Determine the (X, Y) coordinate at the center of the cell enclosing the given text.  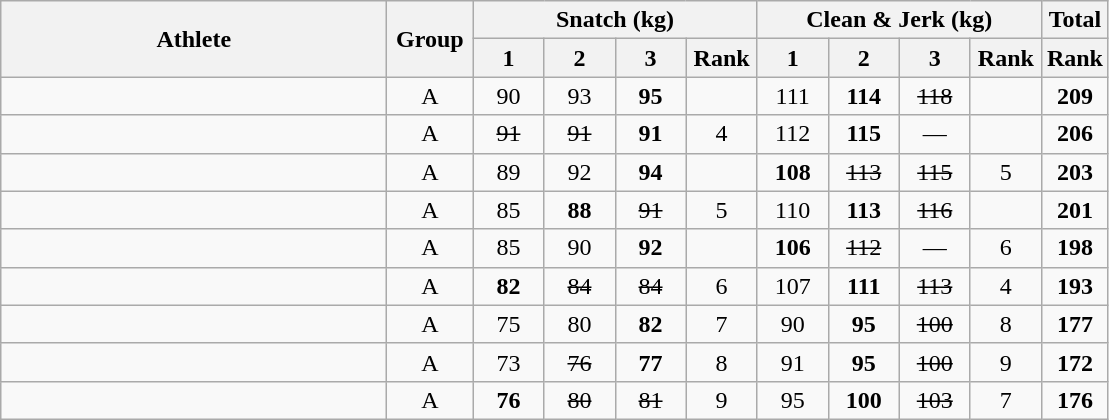
73 (508, 362)
89 (508, 172)
Athlete (194, 39)
116 (934, 210)
Snatch (kg) (615, 20)
106 (792, 248)
201 (1074, 210)
176 (1074, 400)
107 (792, 286)
Clean & Jerk (kg) (899, 20)
88 (580, 210)
108 (792, 172)
93 (580, 96)
203 (1074, 172)
Group (430, 39)
114 (864, 96)
118 (934, 96)
Total (1074, 20)
77 (650, 362)
206 (1074, 134)
103 (934, 400)
177 (1074, 324)
75 (508, 324)
81 (650, 400)
193 (1074, 286)
172 (1074, 362)
94 (650, 172)
198 (1074, 248)
209 (1074, 96)
110 (792, 210)
